Detect which cell encompasses the target text, then output its (X, Y) center coordinate. 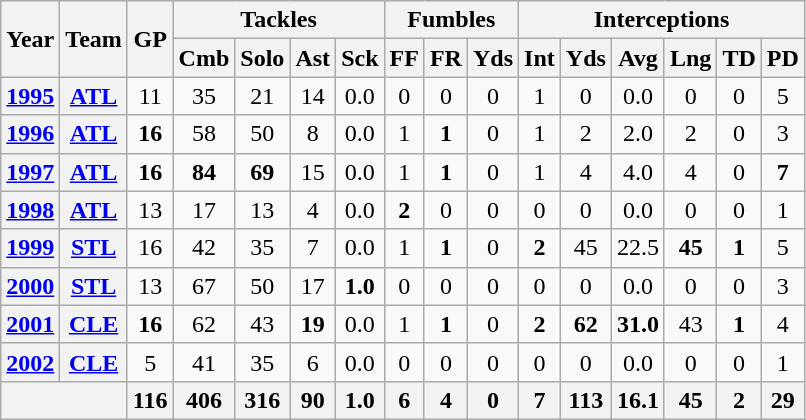
FF (404, 58)
1995 (30, 96)
2002 (30, 362)
15 (313, 172)
1997 (30, 172)
TD (739, 58)
2.0 (638, 134)
Tackles (278, 20)
41 (204, 362)
90 (313, 400)
84 (204, 172)
Sck (360, 58)
Ast (313, 58)
PD (782, 58)
Solo (262, 58)
406 (204, 400)
14 (313, 96)
2001 (30, 324)
Int (540, 58)
4.0 (638, 172)
22.5 (638, 248)
113 (586, 400)
Cmb (204, 58)
Avg (638, 58)
11 (150, 96)
58 (204, 134)
1998 (30, 210)
Lng (690, 58)
16.1 (638, 400)
2000 (30, 286)
19 (313, 324)
1999 (30, 248)
Fumbles (452, 20)
Year (30, 39)
21 (262, 96)
GP (150, 39)
29 (782, 400)
116 (150, 400)
316 (262, 400)
67 (204, 286)
42 (204, 248)
1996 (30, 134)
Team (94, 39)
69 (262, 172)
8 (313, 134)
FR (446, 58)
31.0 (638, 324)
Interceptions (662, 20)
